Determine the (x, y) coordinate at the center of the cell enclosing the given text.  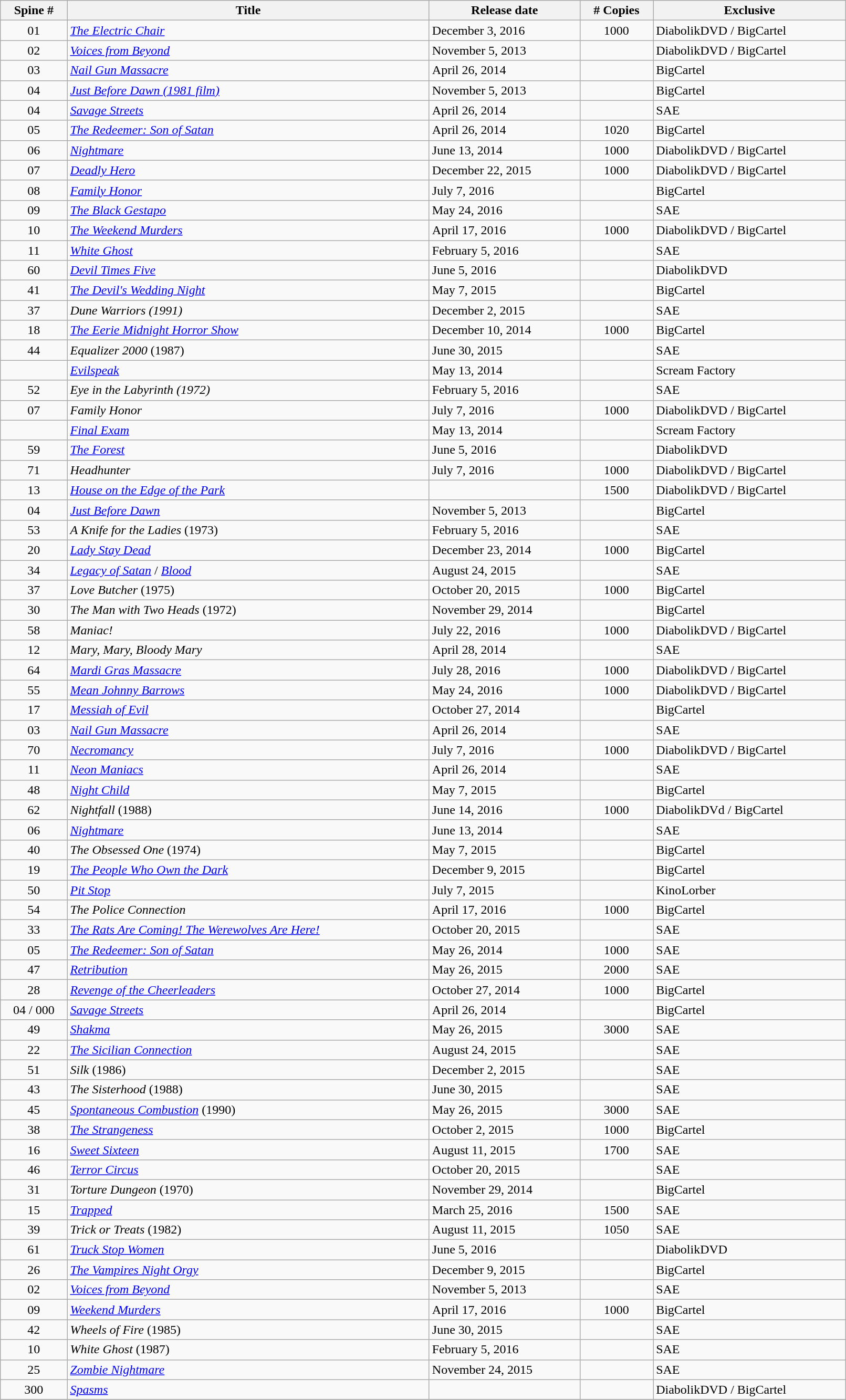
45 (34, 1110)
33 (34, 930)
31 (34, 1189)
Just Before Dawn (1981 film) (248, 90)
March 25, 2016 (504, 1209)
47 (34, 970)
DiabolikDVd / BigCartel (750, 810)
Dune Warriors (1991) (248, 310)
17 (34, 710)
Spine # (34, 11)
Release date (504, 11)
30 (34, 610)
Devil Times Five (248, 270)
Just Before Dawn (248, 510)
2000 (617, 970)
44 (34, 350)
20 (34, 550)
Spasms (248, 1389)
71 (34, 470)
50 (34, 890)
01 (34, 30)
22 (34, 1050)
April 28, 2014 (504, 650)
Headhunter (248, 470)
Terror Circus (248, 1169)
The Eerie Midnight Horror Show (248, 330)
Weekend Murders (248, 1310)
Zombie Nightmare (248, 1370)
48 (34, 790)
December 22, 2015 (504, 170)
KinoLorber (750, 890)
Maniac! (248, 630)
1700 (617, 1150)
26 (34, 1270)
04 / 000 (34, 1010)
64 (34, 670)
The Rats Are Coming! The Werewolves Are Here! (248, 930)
Messiah of Evil (248, 710)
15 (34, 1209)
25 (34, 1370)
59 (34, 450)
51 (34, 1070)
The Forest (248, 450)
Necromancy (248, 750)
White Ghost (248, 250)
Final Exam (248, 430)
The Strangeness (248, 1130)
62 (34, 810)
1020 (617, 130)
16 (34, 1150)
34 (34, 570)
Lady Stay Dead (248, 550)
12 (34, 650)
Revenge of the Cheerleaders (248, 990)
Torture Dungeon (1970) (248, 1189)
December 23, 2014 (504, 550)
July 28, 2016 (504, 670)
November 24, 2015 (504, 1370)
28 (34, 990)
The Weekend Murders (248, 230)
October 2, 2015 (504, 1130)
Truck Stop Women (248, 1250)
41 (34, 290)
61 (34, 1250)
White Ghost (1987) (248, 1350)
A Knife for the Ladies (1973) (248, 530)
52 (34, 390)
Spontaneous Combustion (1990) (248, 1110)
The Vampires Night Orgy (248, 1270)
38 (34, 1130)
40 (34, 850)
Retribution (248, 970)
The Devil's Wedding Night (248, 290)
54 (34, 910)
Love Butcher (1975) (248, 590)
55 (34, 690)
The Black Gestapo (248, 210)
Wheels of Fire (1985) (248, 1330)
The Obsessed One (1974) (248, 850)
Mary, Mary, Bloody Mary (248, 650)
Mean Johnny Barrows (248, 690)
43 (34, 1090)
House on the Edge of the Park (248, 490)
300 (34, 1389)
70 (34, 750)
May 26, 2014 (504, 950)
The Sisterhood (1988) (248, 1090)
Silk (1986) (248, 1070)
Legacy of Satan / Blood (248, 570)
Nightfall (1988) (248, 810)
June 14, 2016 (504, 810)
Trick or Treats (1982) (248, 1230)
Equalizer 2000 (1987) (248, 350)
Exclusive (750, 11)
19 (34, 870)
Neon Maniacs (248, 770)
08 (34, 190)
Pit Stop (248, 890)
# Copies (617, 11)
Trapped (248, 1209)
The Police Connection (248, 910)
Mardi Gras Massacre (248, 670)
Deadly Hero (248, 170)
18 (34, 330)
Title (248, 11)
42 (34, 1330)
The Electric Chair (248, 30)
December 10, 2014 (504, 330)
The Man with Two Heads (1972) (248, 610)
53 (34, 530)
The People Who Own the Dark (248, 870)
The Sicilian Connection (248, 1050)
July 7, 2015 (504, 890)
Eye in the Labyrinth (1972) (248, 390)
58 (34, 630)
49 (34, 1030)
Night Child (248, 790)
Shakma (248, 1030)
Sweet Sixteen (248, 1150)
December 3, 2016 (504, 30)
1050 (617, 1230)
July 22, 2016 (504, 630)
13 (34, 490)
46 (34, 1169)
39 (34, 1230)
Evilspeak (248, 370)
60 (34, 270)
